Search for the cell housing the specified text and yield its (X, Y) center coordinate. 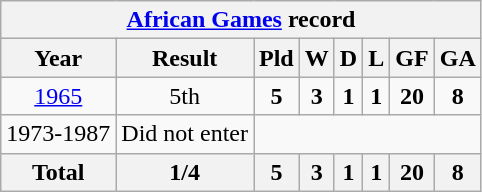
GA (458, 58)
GF (412, 58)
Total (58, 172)
1973-1987 (58, 134)
Result (185, 58)
W (316, 58)
1965 (58, 96)
Pld (277, 58)
Did not enter (185, 134)
1/4 (185, 172)
D (348, 58)
5th (185, 96)
Year (58, 58)
African Games record (241, 20)
L (376, 58)
